For the text-containing cell, return its midpoint in (x, y) coordinate format. 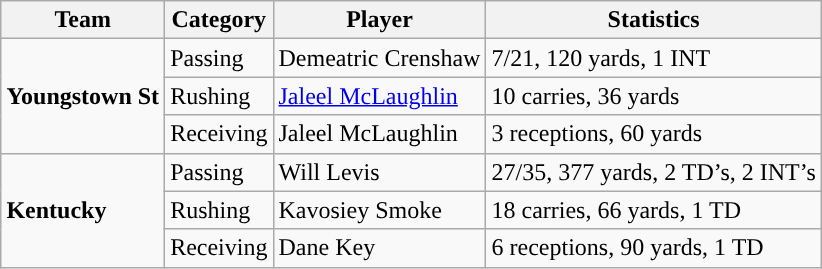
Kavosiey Smoke (380, 210)
Will Levis (380, 172)
Demeatric Crenshaw (380, 58)
6 receptions, 90 yards, 1 TD (654, 248)
Statistics (654, 20)
10 carries, 36 yards (654, 96)
18 carries, 66 yards, 1 TD (654, 210)
3 receptions, 60 yards (654, 134)
Dane Key (380, 248)
Youngstown St (83, 96)
Team (83, 20)
Kentucky (83, 210)
Category (219, 20)
7/21, 120 yards, 1 INT (654, 58)
Player (380, 20)
27/35, 377 yards, 2 TD’s, 2 INT’s (654, 172)
